Return the (x, y) coordinate for the center point of the cell that contains the specified text.  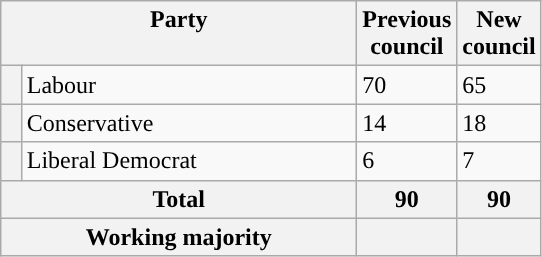
Labour (189, 85)
Liberal Democrat (189, 161)
New council (499, 34)
Total (179, 199)
Previous council (407, 34)
6 (407, 161)
18 (499, 123)
7 (499, 161)
Working majority (179, 237)
70 (407, 85)
14 (407, 123)
Party (179, 34)
Conservative (189, 123)
65 (499, 85)
